Detect which cell encompasses the target text, then output its [X, Y] center coordinate. 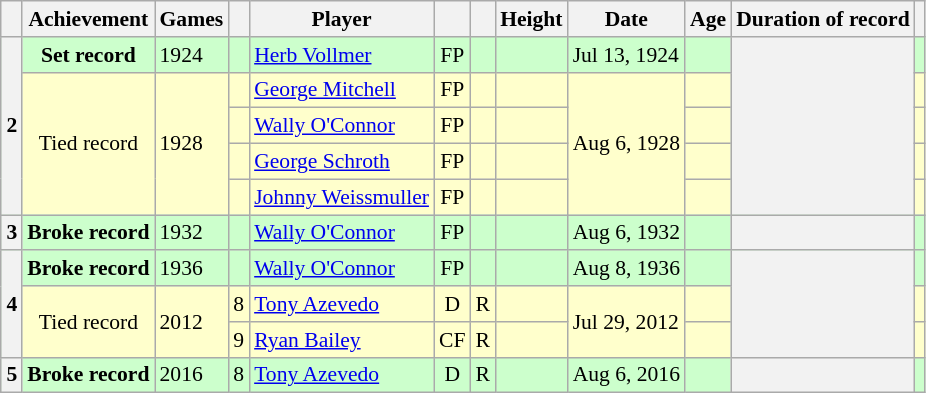
1924 [191, 55]
3 [12, 233]
2012 [191, 322]
Age [708, 19]
1932 [191, 233]
1928 [191, 143]
Aug 6, 1932 [626, 233]
2 [12, 126]
Duration of record [823, 19]
Player [342, 19]
Aug 6, 2016 [626, 375]
5 [12, 375]
George Schroth [342, 162]
Jul 13, 1924 [626, 55]
2016 [191, 375]
Height [531, 19]
Ryan Bailey [342, 340]
Date [626, 19]
Johnny Weissmuller [342, 197]
4 [12, 304]
Herb Vollmer [342, 55]
Achievement [88, 19]
1936 [191, 269]
Set record [88, 55]
Games [191, 19]
Jul 29, 2012 [626, 322]
Aug 8, 1936 [626, 269]
George Mitchell [342, 90]
Aug 6, 1928 [626, 143]
CF [452, 340]
9 [238, 340]
